Find where the given text appears and provide that cell's center as (X, Y) coordinate. 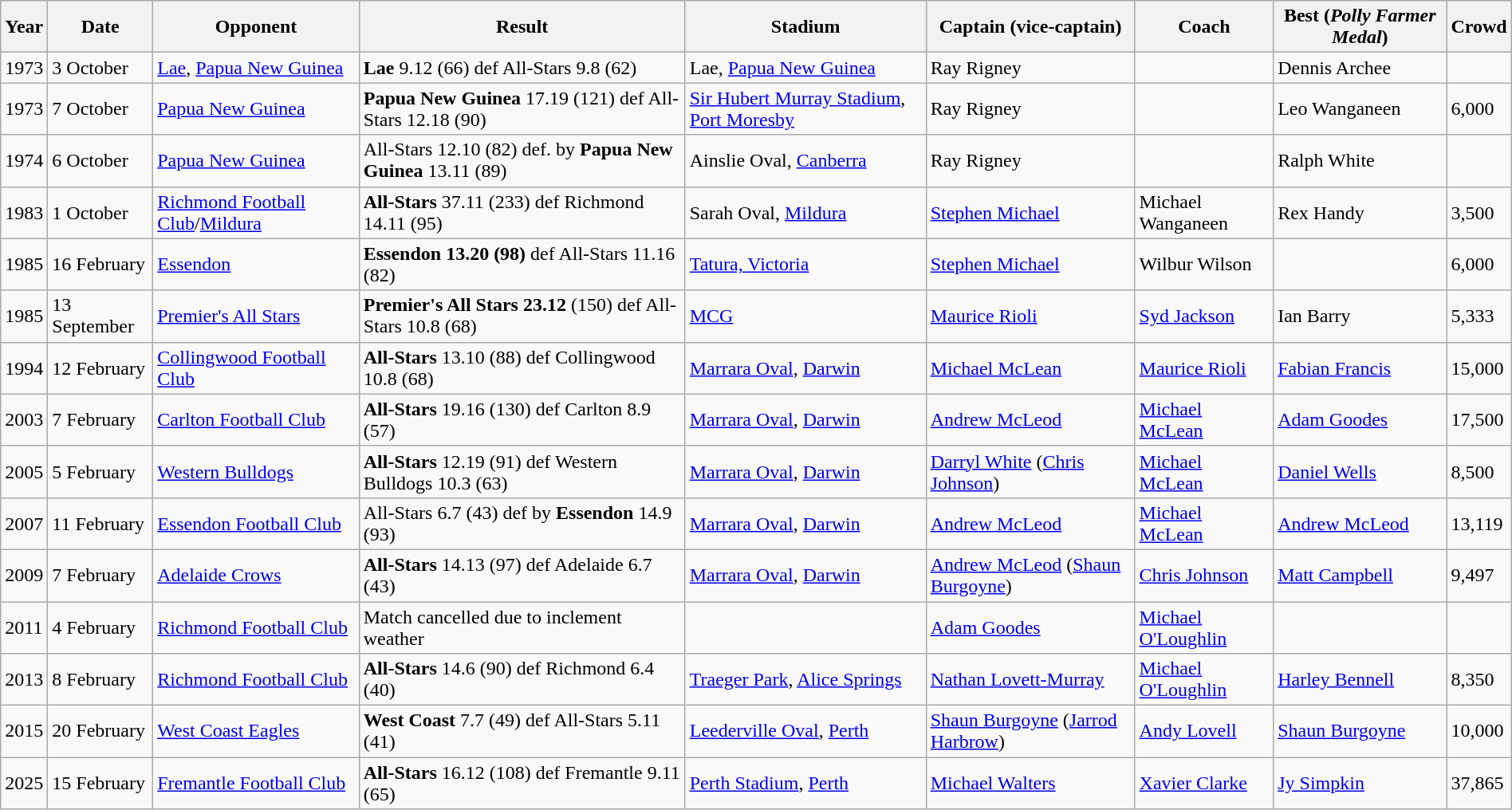
2015 (24, 732)
12 February (100, 368)
Xavier Clarke (1204, 783)
Year (24, 27)
Matt Campbell (1360, 576)
Leederville Oval, Perth (805, 732)
Chris Johnson (1204, 576)
Jy Simpkin (1360, 783)
Michael Wanganeen (1204, 212)
Daniel Wells (1360, 472)
All-Stars 12.10 (82) def. by Papua New Guinea 13.11 (89) (522, 161)
Fabian Francis (1360, 368)
2005 (24, 472)
Premier's All Stars (256, 316)
Leo Wanganeen (1360, 108)
Ralph White (1360, 161)
11 February (100, 523)
3,500 (1479, 212)
All-Stars 12.19 (91) def Western Bulldogs 10.3 (63) (522, 472)
4 February (100, 627)
Michael Walters (1030, 783)
Captain (vice-captain) (1030, 27)
Western Bulldogs (256, 472)
Darryl White (Chris Johnson) (1030, 472)
13 September (100, 316)
8 February (100, 679)
Essendon (256, 265)
All-Stars 13.10 (88) def Collingwood 10.8 (68) (522, 368)
Coach (1204, 27)
Shaun Burgoyne (Jarrod Harbrow) (1030, 732)
Crowd (1479, 27)
All-Stars 14.13 (97) def Adelaide 6.7 (43) (522, 576)
15 February (100, 783)
Opponent (256, 27)
6 October (100, 161)
Andy Lovell (1204, 732)
All-Stars 16.12 (108) def Fremantle 9.11 (65) (522, 783)
Lae 9.12 (66) def All-Stars 9.8 (62) (522, 68)
MCG (805, 316)
Sir Hubert Murray Stadium, Port Moresby (805, 108)
2011 (24, 627)
Sarah Oval, Mildura (805, 212)
1994 (24, 368)
1983 (24, 212)
5,333 (1479, 316)
16 February (100, 265)
Date (100, 27)
5 February (100, 472)
Ian Barry (1360, 316)
Best (Polly Farmer Medal) (1360, 27)
All-Stars 14.6 (90) def Richmond 6.4 (40) (522, 679)
Adelaide Crows (256, 576)
Collingwood Football Club (256, 368)
All-Stars 37.11 (233) def Richmond 14.11 (95) (522, 212)
West Coast Eagles (256, 732)
2025 (24, 783)
Premier's All Stars 23.12 (150) def All-Stars 10.8 (68) (522, 316)
All-Stars 19.16 (130) def Carlton 8.9 (57) (522, 419)
15,000 (1479, 368)
8,350 (1479, 679)
Essendon 13.20 (98) def All-Stars 11.16 (82) (522, 265)
Dennis Archee (1360, 68)
8,500 (1479, 472)
2003 (24, 419)
7 October (100, 108)
Result (522, 27)
2007 (24, 523)
Rex Handy (1360, 212)
9,497 (1479, 576)
20 February (100, 732)
Richmond Football Club/Mildura (256, 212)
Stadium (805, 27)
Harley Bennell (1360, 679)
10,000 (1479, 732)
Andrew McLeod (Shaun Burgoyne) (1030, 576)
Perth Stadium, Perth (805, 783)
1974 (24, 161)
Traeger Park, Alice Springs (805, 679)
Papua New Guinea 17.19 (121) def All-Stars 12.18 (90) (522, 108)
Wilbur Wilson (1204, 265)
Essendon Football Club (256, 523)
37,865 (1479, 783)
13,119 (1479, 523)
17,500 (1479, 419)
Shaun Burgoyne (1360, 732)
West Coast 7.7 (49) def All-Stars 5.11 (41) (522, 732)
2013 (24, 679)
Nathan Lovett-Murray (1030, 679)
3 October (100, 68)
Tatura, Victoria (805, 265)
Syd Jackson (1204, 316)
Carlton Football Club (256, 419)
2009 (24, 576)
Match cancelled due to inclement weather (522, 627)
All-Stars 6.7 (43) def by Essendon 14.9 (93) (522, 523)
Fremantle Football Club (256, 783)
Ainslie Oval, Canberra (805, 161)
1 October (100, 212)
